Identify which cell holds the provided text, then report its (X, Y) central coordinate. 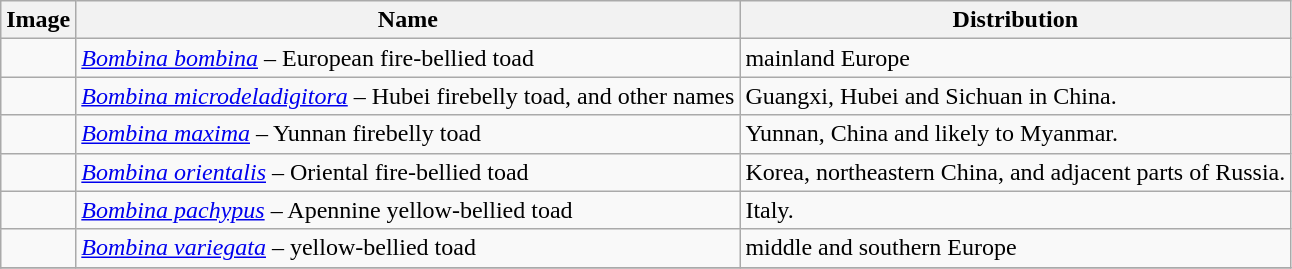
Image (38, 20)
Yunnan, China and likely to Myanmar. (1016, 134)
Bombina pachypus – Apennine yellow-bellied toad (408, 210)
Bombina orientalis – Oriental fire-bellied toad (408, 172)
Bombina maxima – Yunnan firebelly toad (408, 134)
Korea, northeastern China, and adjacent parts of Russia. (1016, 172)
Bombina bombina – European fire-bellied toad (408, 58)
Bombina variegata – yellow-bellied toad (408, 248)
Name (408, 20)
Distribution (1016, 20)
Bombina microdeladigitora – Hubei firebelly toad, and other names (408, 96)
Guangxi, Hubei and Sichuan in China. (1016, 96)
middle and southern Europe (1016, 248)
Italy. (1016, 210)
mainland Europe (1016, 58)
